Capture the cell that displays the provided text and extract its (X, Y) central coordinate. 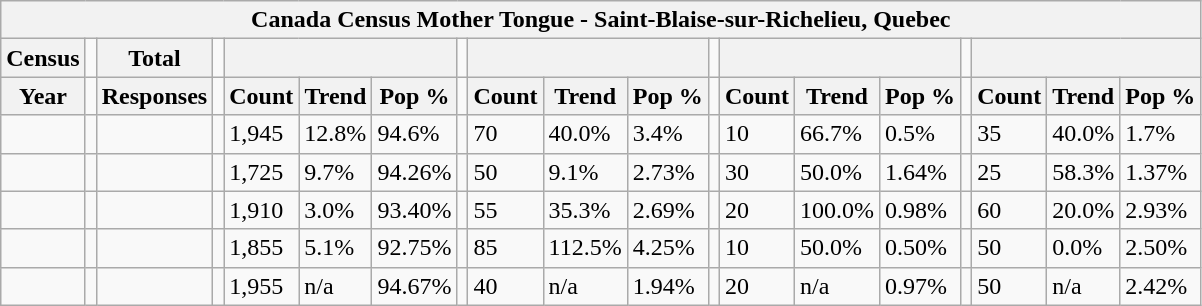
1,855 (262, 248)
2.50% (1160, 248)
0.0% (1084, 248)
4.25% (668, 248)
1.7% (1160, 134)
12.8% (336, 134)
3.0% (336, 210)
112.5% (585, 248)
60 (1010, 210)
94.26% (414, 172)
58.3% (1084, 172)
Canada Census Mother Tongue - Saint-Blaise-sur-Richelieu, Quebec (601, 20)
2.69% (668, 210)
25 (1010, 172)
0.97% (920, 286)
5.1% (336, 248)
3.4% (668, 134)
92.75% (414, 248)
9.7% (336, 172)
35 (1010, 134)
1,725 (262, 172)
2.73% (668, 172)
35.3% (585, 210)
20.0% (1084, 210)
1.64% (920, 172)
1.94% (668, 286)
2.42% (1160, 286)
85 (506, 248)
Responses (154, 96)
2.93% (1160, 210)
30 (756, 172)
94.67% (414, 286)
Census (43, 58)
Total (154, 58)
100.0% (836, 210)
0.5% (920, 134)
Year (43, 96)
94.6% (414, 134)
1,955 (262, 286)
66.7% (836, 134)
40 (506, 286)
55 (506, 210)
1.37% (1160, 172)
0.50% (920, 248)
9.1% (585, 172)
1,945 (262, 134)
0.98% (920, 210)
93.40% (414, 210)
1,910 (262, 210)
70 (506, 134)
